Provide the [x, y] coordinate of the cell's center where the given text is located.  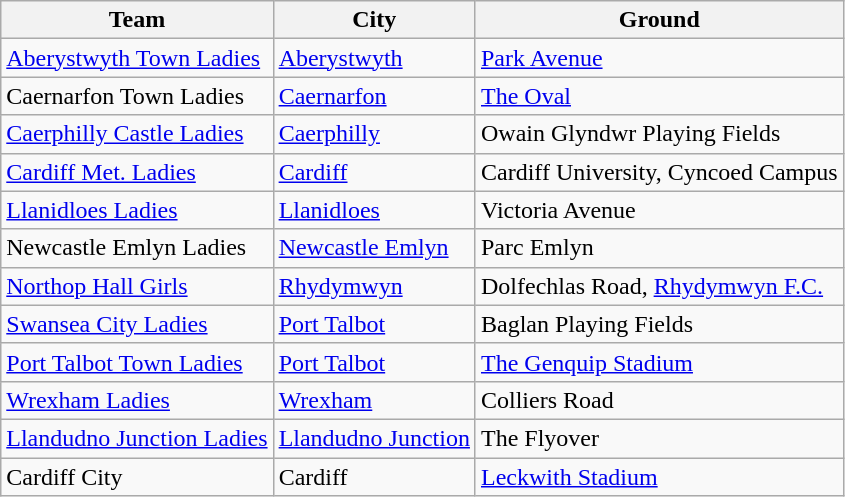
Caernarfon Town Ladies [137, 96]
Ground [659, 20]
Northop Hall Girls [137, 286]
Caernarfon [374, 96]
Aberystwyth [374, 58]
Caerphilly [374, 134]
Leckwith Stadium [659, 477]
Rhydymwyn [374, 286]
Newcastle Emlyn Ladies [137, 248]
Dolfechlas Road, Rhydymwyn F.C. [659, 286]
Cardiff University, Cyncoed Campus [659, 172]
The Genquip Stadium [659, 362]
Parc Emlyn [659, 248]
Port Talbot Town Ladies [137, 362]
Baglan Playing Fields [659, 324]
Victoria Avenue [659, 210]
The Flyover [659, 438]
Wrexham [374, 400]
Llanidloes Ladies [137, 210]
Colliers Road [659, 400]
Llandudno Junction Ladies [137, 438]
Team [137, 20]
City [374, 20]
Cardiff City [137, 477]
Wrexham Ladies [137, 400]
Newcastle Emlyn [374, 248]
Owain Glyndwr Playing Fields [659, 134]
Llandudno Junction [374, 438]
Caerphilly Castle Ladies [137, 134]
Park Avenue [659, 58]
Cardiff Met. Ladies [137, 172]
Aberystwyth Town Ladies [137, 58]
Llanidloes [374, 210]
The Oval [659, 96]
Swansea City Ladies [137, 324]
